Pinpoint the cell where the given text exists, returning its (x, y) midpoint coordinate. 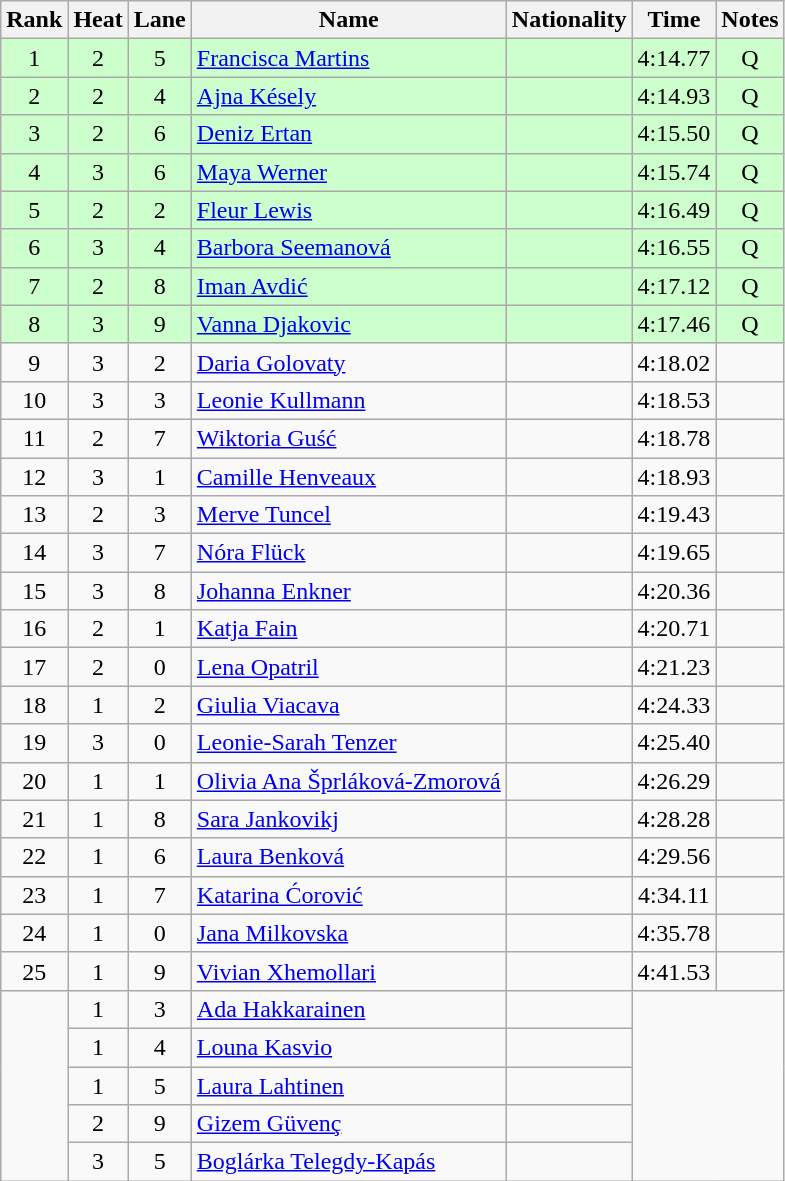
4:28.28 (674, 819)
Vivian Xhemollari (348, 971)
25 (34, 971)
Jana Milkovska (348, 933)
Daria Golovaty (348, 362)
4:29.56 (674, 857)
Notes (750, 20)
14 (34, 553)
4:18.02 (674, 362)
Heat (98, 20)
Laura Benková (348, 857)
4:35.78 (674, 933)
16 (34, 629)
4:41.53 (674, 971)
4:24.33 (674, 705)
Boglárka Telegdy-Kapás (348, 1162)
15 (34, 591)
4:21.23 (674, 667)
4:16.49 (674, 210)
4:20.71 (674, 629)
10 (34, 400)
4:26.29 (674, 781)
4:14.77 (674, 58)
12 (34, 477)
23 (34, 895)
Francisca Martins (348, 58)
4:18.78 (674, 438)
4:19.65 (674, 553)
4:34.11 (674, 895)
Leonie Kullmann (348, 400)
Rank (34, 20)
Deniz Ertan (348, 134)
19 (34, 743)
Katarina Ćorović (348, 895)
Gizem Güvenç (348, 1124)
Louna Kasvio (348, 1047)
Barbora Seemanová (348, 248)
4:17.46 (674, 324)
Katja Fain (348, 629)
Maya Werner (348, 172)
Lena Opatril (348, 667)
4:19.43 (674, 515)
Vanna Djakovic (348, 324)
21 (34, 819)
Ada Hakkarainen (348, 1009)
24 (34, 933)
4:15.50 (674, 134)
Merve Tuncel (348, 515)
22 (34, 857)
Time (674, 20)
Wiktoria Guść (348, 438)
13 (34, 515)
Giulia Viacava (348, 705)
Nóra Flück (348, 553)
Johanna Enkner (348, 591)
Iman Avdić (348, 286)
Lane (160, 20)
Nationality (569, 20)
4:17.12 (674, 286)
11 (34, 438)
Laura Lahtinen (348, 1085)
17 (34, 667)
4:20.36 (674, 591)
18 (34, 705)
4:18.53 (674, 400)
4:14.93 (674, 96)
20 (34, 781)
4:16.55 (674, 248)
Olivia Ana Šprláková-Zmorová (348, 781)
Camille Henveaux (348, 477)
Fleur Lewis (348, 210)
Leonie-Sarah Tenzer (348, 743)
Ajna Késely (348, 96)
4:18.93 (674, 477)
4:25.40 (674, 743)
Name (348, 20)
4:15.74 (674, 172)
Sara Jankovikj (348, 819)
